Extract the (x, y) coordinate from the center of the cell holding the provided text.  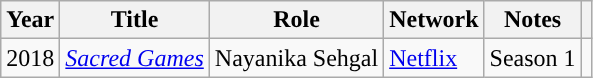
Sacred Games (134, 58)
Nayanika Sehgal (296, 58)
Role (296, 20)
2018 (30, 58)
Netflix (434, 58)
Season 1 (532, 58)
Notes (532, 20)
Title (134, 20)
Year (30, 20)
Network (434, 20)
